Return the (X, Y) coordinate for the center point of the cell that contains the specified text.  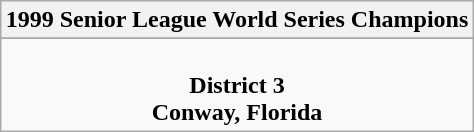
1999 Senior League World Series Champions (237, 20)
District 3 Conway, Florida (237, 85)
